Return [x, y] of the center of cell containing provided text 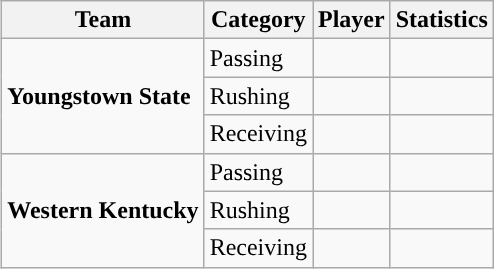
Team [103, 20]
Statistics [442, 20]
Youngstown State [103, 96]
Western Kentucky [103, 210]
Category [258, 20]
Player [351, 20]
